Capture the cell that displays the provided text and extract its [X, Y] central coordinate. 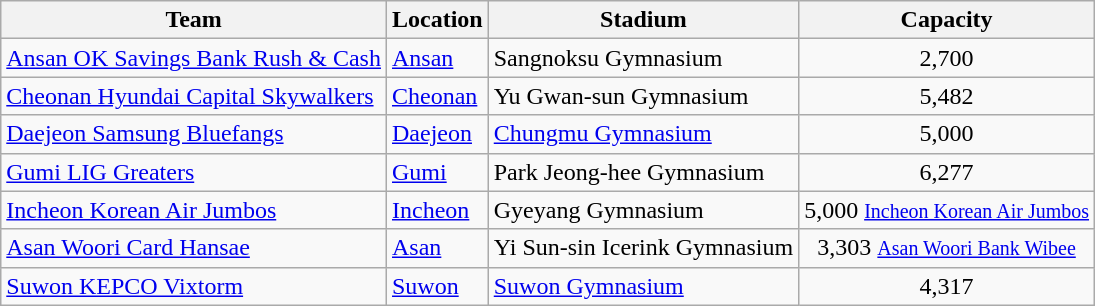
5,000 Incheon Korean Air Jumbos [947, 210]
Daejeon Samsung Bluefangs [194, 134]
Yu Gwan-sun Gymnasium [643, 96]
Ansan [437, 58]
Daejeon [437, 134]
Incheon [437, 210]
Gumi [437, 172]
Team [194, 20]
Asan Woori Card Hansae [194, 248]
Cheonan Hyundai Capital Skywalkers [194, 96]
Suwon KEPCO Vixtorm [194, 286]
Park Jeong-hee Gymnasium [643, 172]
Gumi LIG Greaters [194, 172]
Incheon Korean Air Jumbos [194, 210]
6,277 [947, 172]
Suwon Gymnasium [643, 286]
Suwon [437, 286]
2,700 [947, 58]
4,317 [947, 286]
Sangnoksu Gymnasium [643, 58]
3,303 Asan Woori Bank Wibee [947, 248]
Asan [437, 248]
Gyeyang Gymnasium [643, 210]
5,000 [947, 134]
Stadium [643, 20]
Cheonan [437, 96]
Chungmu Gymnasium [643, 134]
Yi Sun-sin Icerink Gymnasium [643, 248]
Location [437, 20]
Capacity [947, 20]
Ansan OK Savings Bank Rush & Cash [194, 58]
5,482 [947, 96]
